Provide the (x, y) coordinate of the cell's center where the given text is located.  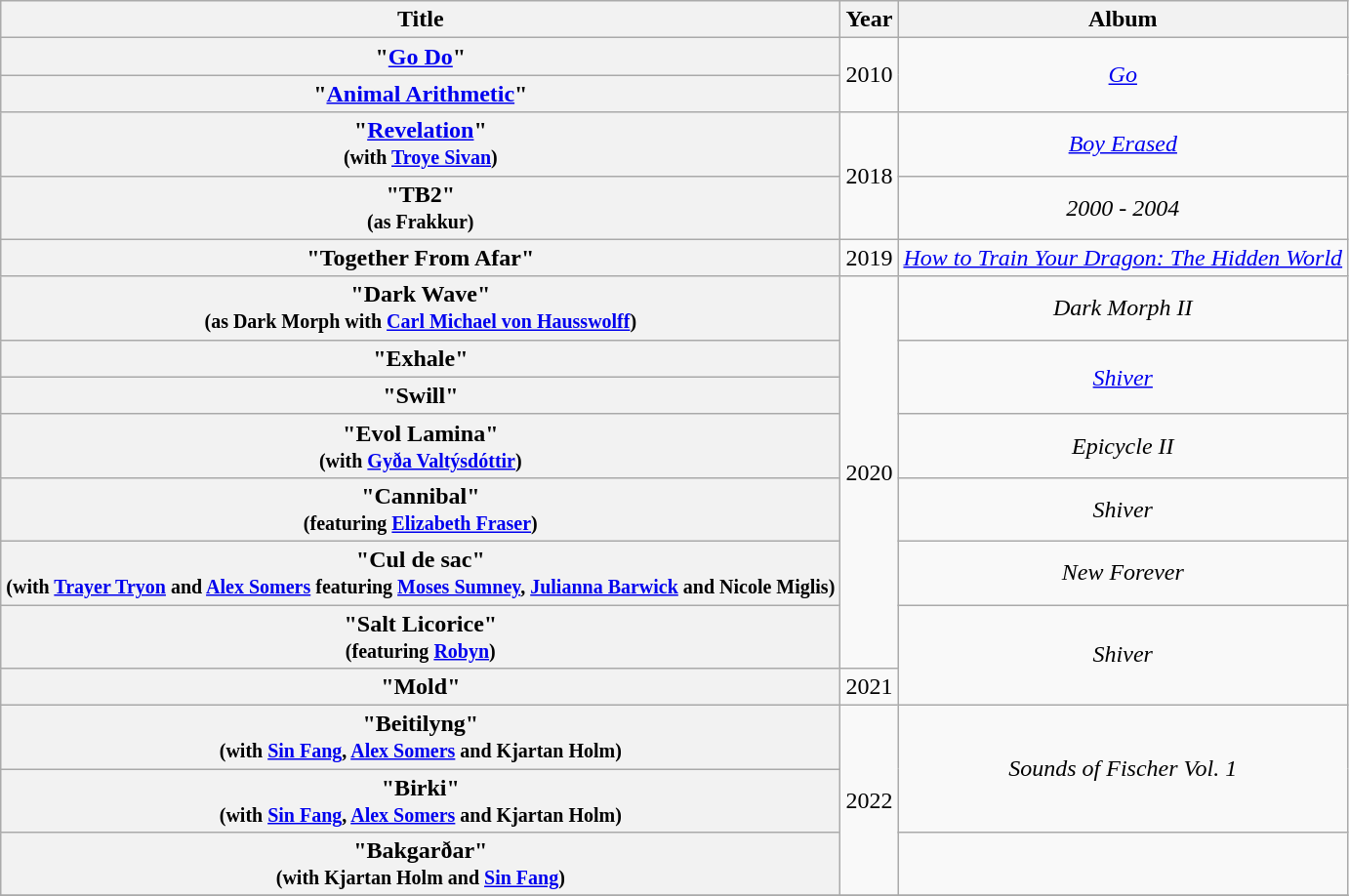
"Cannibal" (featuring Elizabeth Fraser) (421, 509)
"Dark Wave" (as Dark Morph with Carl Michael von Hausswolff) (421, 308)
2018 (869, 176)
"Birki" (with Sin Fang, Alex Somers and Kjartan Holm) (421, 800)
"Swill" (421, 395)
"Mold" (421, 687)
Go (1123, 75)
New Forever (1123, 572)
Year (869, 20)
Album (1123, 20)
"Evol Lamina" (with Gyða Valtýsdóttir) (421, 445)
2020 (869, 472)
2000 - 2004 (1123, 207)
2010 (869, 75)
"Beitilyng" (with Sin Fang, Alex Somers and Kjartan Holm) (421, 738)
"Go Do" (421, 57)
Title (421, 20)
Epicycle II (1123, 445)
2022 (869, 800)
How to Train Your Dragon: The Hidden World (1123, 258)
Sounds of Fischer Vol. 1 (1123, 769)
"Cul de sac" (with Trayer Tryon and Alex Somers featuring Moses Sumney, Julianna Barwick and Nicole Miglis) (421, 572)
"Revelation" (with Troye Sivan) (421, 144)
2021 (869, 687)
"Together From Afar" (421, 258)
"Exhale" (421, 358)
"Bakgarðar" (with Kjartan Holm and Sin Fang) (421, 865)
Boy Erased (1123, 144)
"Salt Licorice" (featuring Robyn) (421, 636)
2019 (869, 258)
"TB2" (as Frakkur) (421, 207)
"Animal Arithmetic" (421, 94)
Dark Morph II (1123, 308)
